Determine the (X, Y) coordinate at the center of the cell enclosing the given text.  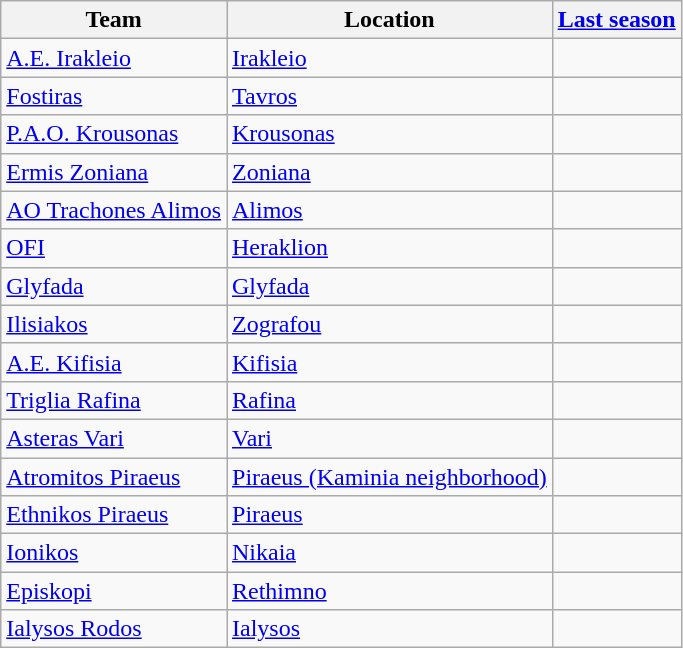
Alimos (389, 210)
Fostiras (114, 96)
Rafina (389, 400)
Vari (389, 438)
Zografou (389, 324)
Irakleio (389, 58)
Ialysos Rodos (114, 629)
AO Trachones Alimos (114, 210)
Episkopi (114, 591)
Atromitos Piraeus (114, 477)
Ionikos (114, 553)
P.A.O. Krousonas (114, 134)
OFI (114, 248)
Piraeus (Kaminia neighborhood) (389, 477)
Location (389, 20)
Piraeus (389, 515)
Ialysos (389, 629)
Team (114, 20)
Rethimno (389, 591)
Asteras Vari (114, 438)
Last season (616, 20)
Kifisia (389, 362)
Heraklion (389, 248)
A.E. Irakleio (114, 58)
Krousonas (389, 134)
Ethnikos Piraeus (114, 515)
Tavros (389, 96)
A.E. Kifisia (114, 362)
Ermis Zoniana (114, 172)
Zoniana (389, 172)
Nikaia (389, 553)
Ilisiakos (114, 324)
Triglia Rafina (114, 400)
